Return the (X, Y) coordinate for the center point of the cell that contains the specified text.  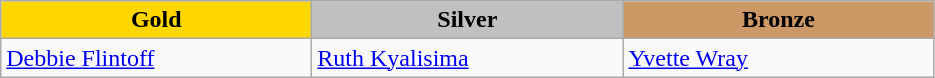
Silver (468, 20)
Ruth Kyalisima (468, 58)
Debbie Flintoff (156, 58)
Yvette Wray (778, 58)
Gold (156, 20)
Bronze (778, 20)
